Find where the given text appears and provide that cell's center as [x, y] coordinate. 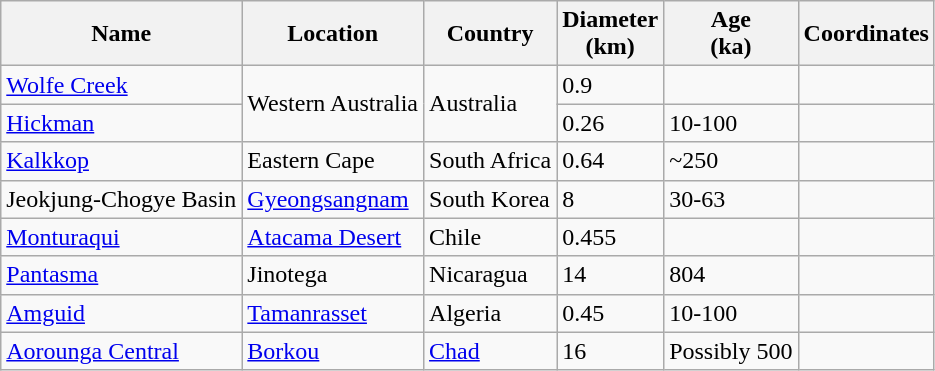
16 [610, 351]
Eastern Cape [333, 161]
Chad [490, 351]
Age(ka) [731, 34]
Location [333, 34]
14 [610, 275]
Kalkkop [122, 161]
Western Australia [333, 104]
Country [490, 34]
South Africa [490, 161]
30-63 [731, 199]
Wolfe Creek [122, 85]
Name [122, 34]
Borkou [333, 351]
Jinotega [333, 275]
Jeokjung-Chogye Basin [122, 199]
Pantasma [122, 275]
8 [610, 199]
Amguid [122, 313]
Chile [490, 237]
Monturaqui [122, 237]
0.64 [610, 161]
Gyeongsangnam [333, 199]
Coordinates [866, 34]
Aorounga Central [122, 351]
~250 [731, 161]
Algeria [490, 313]
0.9 [610, 85]
0.455 [610, 237]
Diameter(km) [610, 34]
0.26 [610, 123]
Nicaragua [490, 275]
804 [731, 275]
0.45 [610, 313]
Tamanrasset [333, 313]
Possibly 500 [731, 351]
Atacama Desert [333, 237]
South Korea [490, 199]
Australia [490, 104]
Hickman [122, 123]
